Pinpoint the cell where the given text exists, returning its (x, y) midpoint coordinate. 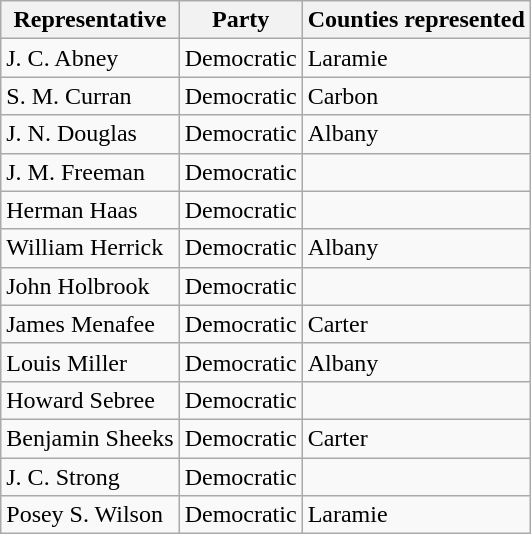
Representative (90, 20)
Posey S. Wilson (90, 515)
J. C. Abney (90, 58)
Howard Sebree (90, 400)
Louis Miller (90, 362)
Benjamin Sheeks (90, 438)
Herman Haas (90, 210)
William Herrick (90, 248)
J. C. Strong (90, 477)
Counties represented (416, 20)
Carbon (416, 96)
Party (240, 20)
James Menafee (90, 324)
S. M. Curran (90, 96)
J. M. Freeman (90, 172)
J. N. Douglas (90, 134)
John Holbrook (90, 286)
